Provide the [X, Y] coordinate of the cell's center where the given text is located.  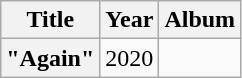
Title [50, 20]
"Again" [50, 58]
2020 [130, 58]
Year [130, 20]
Album [200, 20]
